Locate the cell with the specified text and output its (X, Y) center coordinate. 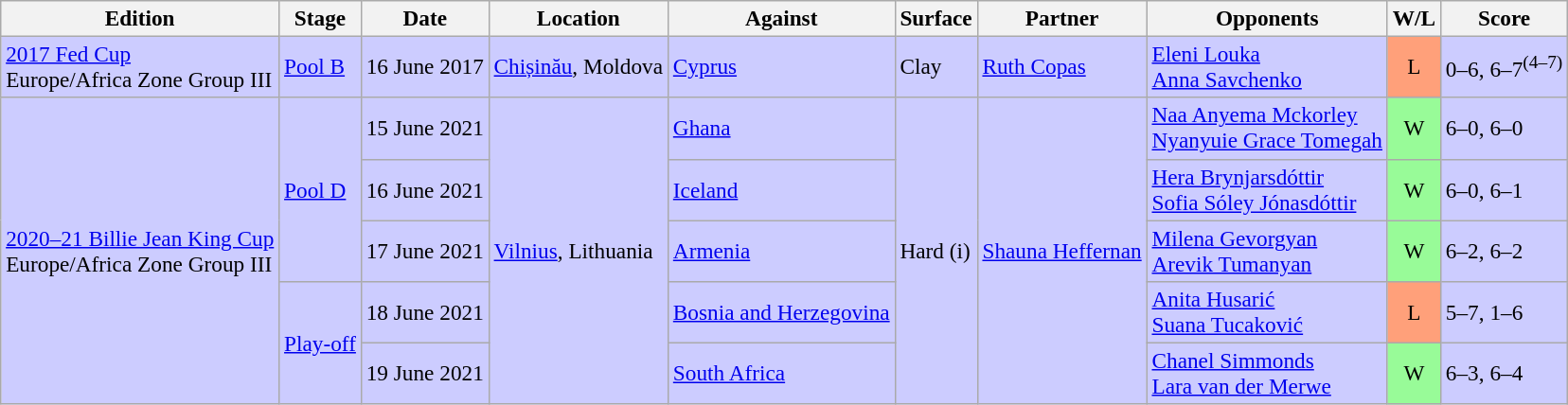
Anita Husarić Suana Tucaković (1267, 312)
Vilnius, Lithuania (578, 251)
Ruth Copas (1062, 66)
Score (1504, 18)
Date (424, 18)
Surface (935, 18)
6–3, 6–4 (1504, 373)
Armenia (781, 250)
2020–21 Billie Jean King Cup Europe/Africa Zone Group III (140, 251)
Eleni Louka Anna Savchenko (1267, 66)
Milena Gevorgyan Arevik Tumanyan (1267, 250)
Edition (140, 18)
Cyprus (781, 66)
Against (781, 18)
18 June 2021 (424, 312)
Ghana (781, 129)
Iceland (781, 189)
Shauna Heffernan (1062, 251)
Opponents (1267, 18)
15 June 2021 (424, 129)
6–0, 6–1 (1504, 189)
5–7, 1–6 (1504, 312)
6–0, 6–0 (1504, 129)
19 June 2021 (424, 373)
Pool D (320, 189)
Location (578, 18)
17 June 2021 (424, 250)
Chișinău, Moldova (578, 66)
0–6, 6–7(4–7) (1504, 66)
2017 Fed Cup Europe/Africa Zone Group III (140, 66)
W/L (1414, 18)
16 June 2017 (424, 66)
6–2, 6–2 (1504, 250)
Chanel Simmonds Lara van der Merwe (1267, 373)
Play-off (320, 343)
Stage (320, 18)
Pool B (320, 66)
Hera Brynjarsdóttir Sofia Sóley Jónasdóttir (1267, 189)
Hard (i) (935, 251)
Naa Anyema Mckorley Nyanyuie Grace Tomegah (1267, 129)
Partner (1062, 18)
Bosnia and Herzegovina (781, 312)
Clay (935, 66)
16 June 2021 (424, 189)
South Africa (781, 373)
